Pinpoint the cell where the given text exists, returning its [X, Y] midpoint coordinate. 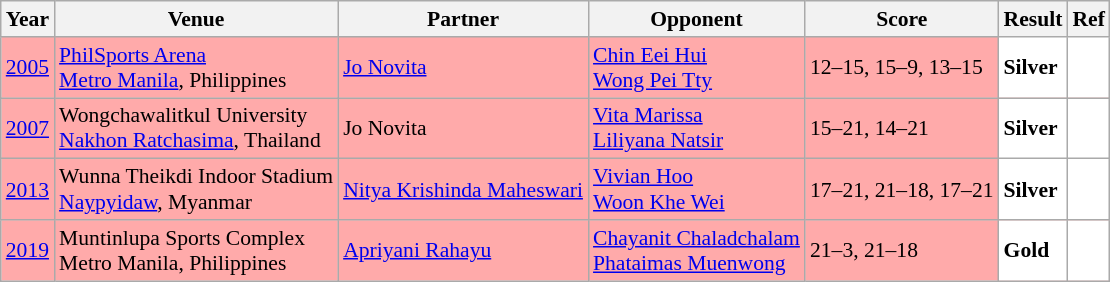
2007 [28, 128]
Vivian Hoo Woon Khe Wei [696, 190]
12–15, 15–9, 13–15 [902, 68]
Opponent [696, 19]
Score [902, 19]
2019 [28, 250]
PhilSports ArenaMetro Manila, Philippines [196, 68]
2013 [28, 190]
Gold [1034, 250]
Venue [196, 19]
Vita Marissa Liliyana Natsir [696, 128]
Result [1034, 19]
Muntinlupa Sports ComplexMetro Manila, Philippines [196, 250]
17–21, 21–18, 17–21 [902, 190]
Nitya Krishinda Maheswari [463, 190]
Chayanit Chaladchalam Phataimas Muenwong [696, 250]
Wongchawalitkul UniversityNakhon Ratchasima, Thailand [196, 128]
2005 [28, 68]
15–21, 14–21 [902, 128]
Ref [1088, 19]
Partner [463, 19]
Year [28, 19]
21–3, 21–18 [902, 250]
Chin Eei Hui Wong Pei Tty [696, 68]
Apriyani Rahayu [463, 250]
Wunna Theikdi Indoor StadiumNaypyidaw, Myanmar [196, 190]
